Identify which cell holds the provided text, then report its (X, Y) central coordinate. 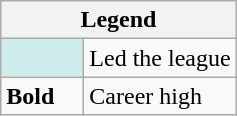
Bold (42, 96)
Led the league (160, 58)
Legend (118, 20)
Career high (160, 96)
